Pinpoint the cell where the given text exists, returning its [x, y] midpoint coordinate. 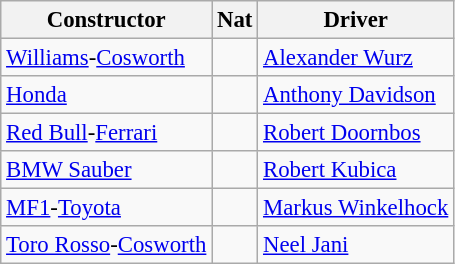
Anthony Davidson [356, 95]
MF1-Toyota [106, 208]
Neel Jani [356, 245]
Honda [106, 95]
Toro Rosso-Cosworth [106, 245]
Constructor [106, 20]
Robert Doornbos [356, 133]
Alexander Wurz [356, 58]
BMW Sauber [106, 170]
Robert Kubica [356, 170]
Red Bull-Ferrari [106, 133]
Driver [356, 20]
Nat [235, 20]
Markus Winkelhock [356, 208]
Williams-Cosworth [106, 58]
